From the cell containing the given text, extract its center point as (X, Y) coordinate. 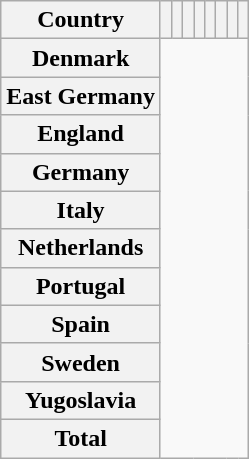
Denmark (81, 58)
Portugal (81, 286)
East Germany (81, 96)
Italy (81, 210)
Spain (81, 324)
Sweden (81, 362)
England (81, 134)
Country (81, 20)
Yugoslavia (81, 400)
Germany (81, 172)
Total (81, 438)
Netherlands (81, 248)
